Detect which cell encompasses the target text, then output its [X, Y] center coordinate. 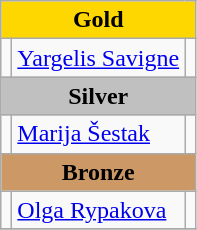
Gold [98, 20]
Marija Šestak [98, 134]
Bronze [98, 172]
Olga Rypakova [98, 210]
Yargelis Savigne [98, 58]
Silver [98, 96]
